Search for the cell housing the specified text and yield its [x, y] center coordinate. 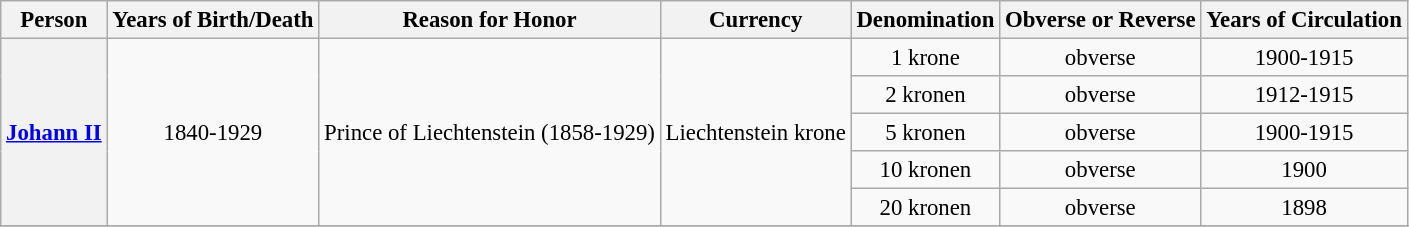
10 kronen [926, 170]
Prince of Liechtenstein (1858-1929) [490, 133]
Johann II [54, 133]
Currency [756, 20]
Years of Circulation [1304, 20]
1912-1915 [1304, 95]
1898 [1304, 208]
Reason for Honor [490, 20]
Obverse or Reverse [1100, 20]
1840-1929 [213, 133]
2 kronen [926, 95]
Liechtenstein krone [756, 133]
20 kronen [926, 208]
1900 [1304, 170]
1 krone [926, 58]
Years of Birth/Death [213, 20]
5 kronen [926, 133]
Denomination [926, 20]
Person [54, 20]
